Extract the [x, y] coordinate from the center of the cell holding the provided text.  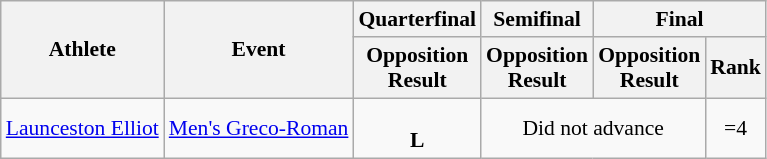
L [417, 128]
Event [259, 50]
Semifinal [537, 19]
Athlete [82, 50]
Men's Greco-Roman [259, 128]
Rank [736, 68]
=4 [736, 128]
Did not advance [593, 128]
Launceston Elliot [82, 128]
Final [680, 19]
Quarterfinal [417, 19]
